Return the (x, y) coordinate for the center point of the cell that contains the specified text.  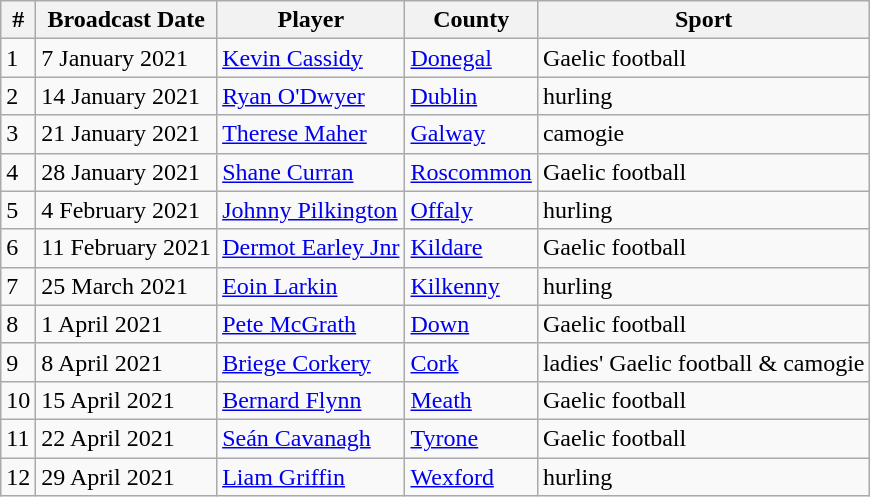
Meath (471, 400)
6 (18, 248)
Kilkenny (471, 286)
Broadcast Date (126, 20)
9 (18, 362)
29 April 2021 (126, 477)
Dermot Earley Jnr (311, 248)
Liam Griffin (311, 477)
Kildare (471, 248)
Galway (471, 134)
7 (18, 286)
Eoin Larkin (311, 286)
Sport (704, 20)
Therese Maher (311, 134)
1 April 2021 (126, 324)
Down (471, 324)
25 March 2021 (126, 286)
Dublin (471, 96)
14 January 2021 (126, 96)
# (18, 20)
Player (311, 20)
21 January 2021 (126, 134)
11 (18, 438)
Tyrone (471, 438)
Seán Cavanagh (311, 438)
10 (18, 400)
Shane Curran (311, 172)
12 (18, 477)
Briege Corkery (311, 362)
Cork (471, 362)
28 January 2021 (126, 172)
Donegal (471, 58)
8 April 2021 (126, 362)
Ryan O'Dwyer (311, 96)
3 (18, 134)
ladies' Gaelic football & camogie (704, 362)
Pete McGrath (311, 324)
Wexford (471, 477)
1 (18, 58)
5 (18, 210)
Offaly (471, 210)
2 (18, 96)
22 April 2021 (126, 438)
Kevin Cassidy (311, 58)
Roscommon (471, 172)
Johnny Pilkington (311, 210)
4 February 2021 (126, 210)
camogie (704, 134)
Bernard Flynn (311, 400)
4 (18, 172)
County (471, 20)
7 January 2021 (126, 58)
15 April 2021 (126, 400)
8 (18, 324)
11 February 2021 (126, 248)
